Pinpoint the cell where the given text exists, returning its [X, Y] midpoint coordinate. 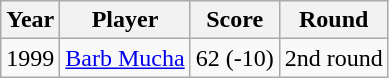
Year [30, 20]
Round [334, 20]
2nd round [334, 58]
Barb Mucha [125, 58]
1999 [30, 58]
62 (-10) [234, 58]
Score [234, 20]
Player [125, 20]
